Scan for the cell matching the given text and deliver its [X, Y] coordinate at center. 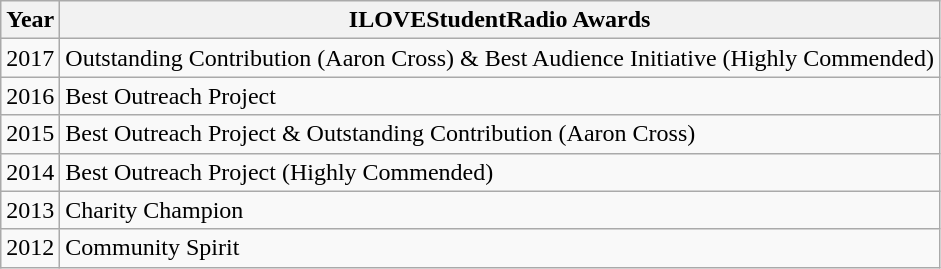
Best Outreach Project [500, 96]
2012 [30, 248]
2014 [30, 172]
ILOVEStudentRadio Awards [500, 20]
Charity Champion [500, 210]
2017 [30, 58]
2015 [30, 134]
Outstanding Contribution (Aaron Cross) & Best Audience Initiative (Highly Commended) [500, 58]
Year [30, 20]
Community Spirit [500, 248]
2013 [30, 210]
Best Outreach Project & Outstanding Contribution (Aaron Cross) [500, 134]
Best Outreach Project (Highly Commended) [500, 172]
2016 [30, 96]
